Extract the (x, y) coordinate from the center of the cell holding the provided text.  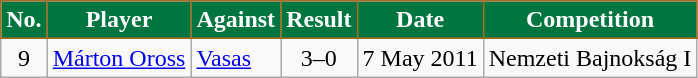
Competition (590, 20)
9 (24, 58)
7 May 2011 (420, 58)
Player (119, 20)
Vasas (236, 58)
Márton Oross (119, 58)
Nemzeti Bajnokság I (590, 58)
Date (420, 20)
No. (24, 20)
Result (319, 20)
3–0 (319, 58)
Against (236, 20)
